Return [x, y] of the center of cell containing provided text 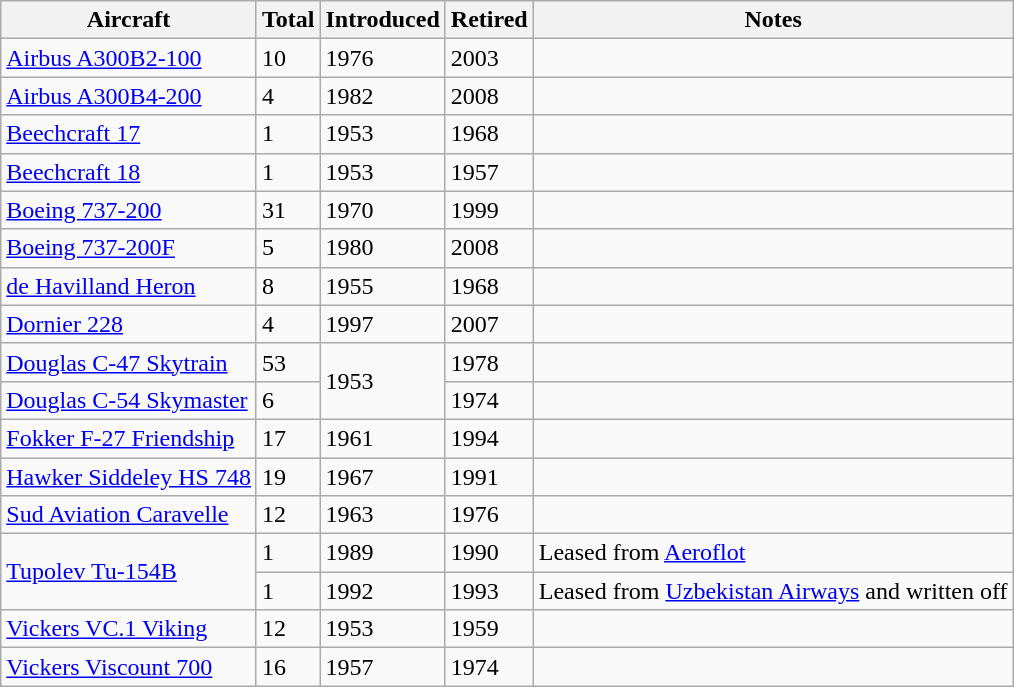
6 [288, 400]
1970 [382, 210]
17 [288, 438]
Boeing 737-200F [129, 248]
Leased from Aeroflot [773, 553]
5 [288, 248]
Beechcraft 18 [129, 172]
1967 [382, 477]
Airbus A300B4-200 [129, 96]
1980 [382, 248]
Tupolev Tu-154B [129, 572]
Dornier 228 [129, 324]
1959 [489, 629]
1993 [489, 591]
Fokker F-27 Friendship [129, 438]
Douglas C-47 Skytrain [129, 362]
Vickers Viscount 700 [129, 667]
Hawker Siddeley HS 748 [129, 477]
1992 [382, 591]
Notes [773, 20]
53 [288, 362]
1999 [489, 210]
Airbus A300B2-100 [129, 58]
Beechcraft 17 [129, 134]
1955 [382, 286]
1961 [382, 438]
2003 [489, 58]
Boeing 737-200 [129, 210]
1963 [382, 515]
Sud Aviation Caravelle [129, 515]
Douglas C-54 Skymaster [129, 400]
1997 [382, 324]
8 [288, 286]
Vickers VC.1 Viking [129, 629]
1991 [489, 477]
16 [288, 667]
de Havilland Heron [129, 286]
1978 [489, 362]
19 [288, 477]
Leased from Uzbekistan Airways and written off [773, 591]
1989 [382, 553]
10 [288, 58]
1990 [489, 553]
Introduced [382, 20]
Total [288, 20]
2007 [489, 324]
Retired [489, 20]
31 [288, 210]
1982 [382, 96]
1994 [489, 438]
Aircraft [129, 20]
